Detect which cell encompasses the target text, then output its (X, Y) center coordinate. 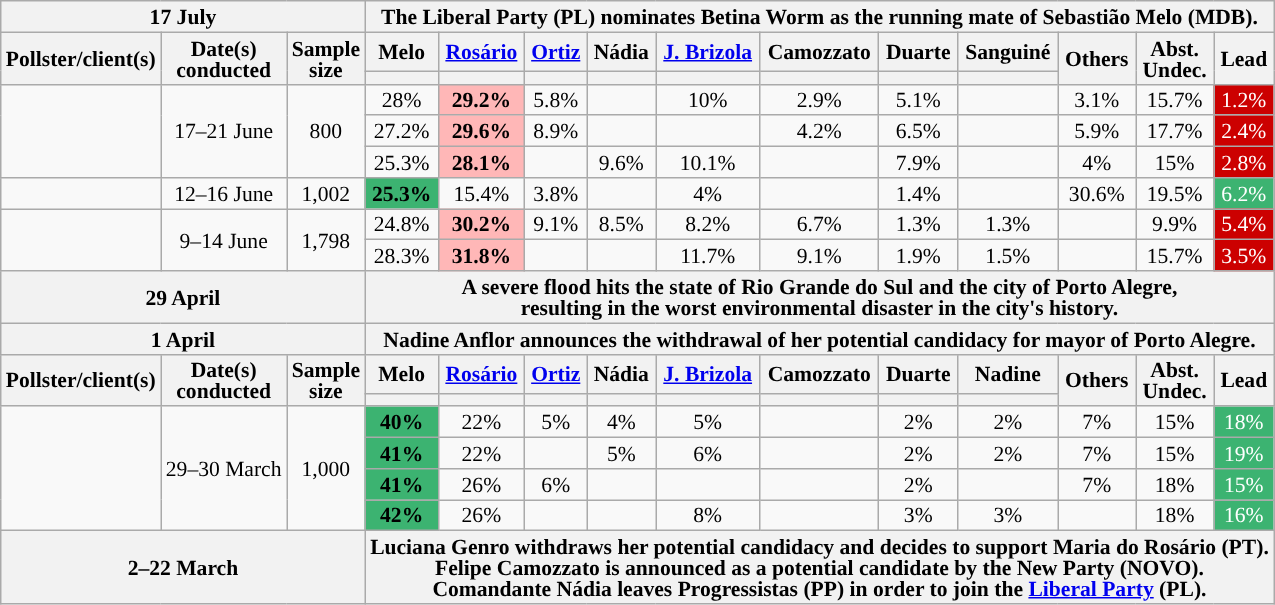
10.1% (708, 162)
30.2% (481, 224)
2.8% (1244, 162)
2.4% (1244, 132)
Nadine (1008, 374)
1,000 (326, 469)
8.2% (708, 224)
17.7% (1175, 132)
6.5% (918, 132)
5.8% (556, 100)
9–14 June (224, 240)
The Liberal Party (PL) nominates Betina Worm as the running mate of Sebastião Melo (MDB). (820, 16)
1,002 (326, 194)
28.1% (481, 162)
7.9% (918, 162)
1,798 (326, 240)
42% (402, 516)
24.8% (402, 224)
27.2% (402, 132)
Nadine Anflor announces the withdrawal of her potential candidacy for mayor of Porto Alegre. (820, 338)
8.9% (556, 132)
28% (402, 100)
4.2% (820, 132)
5.1% (918, 100)
1.9% (918, 256)
6.2% (1244, 194)
29.2% (481, 100)
1.5% (1008, 256)
9.9% (1175, 224)
5.9% (1097, 132)
5.4% (1244, 224)
1.2% (1244, 100)
3.5% (1244, 256)
A severe flood hits the state of Rio Grande do Sul and the city of Porto Alegre,resulting in the worst environmental disaster in the city's history. (820, 297)
40% (402, 422)
30.6% (1097, 194)
17 July (183, 16)
2–22 March (183, 568)
19% (1244, 454)
29–30 March (224, 469)
9.6% (622, 162)
10% (708, 100)
6.7% (820, 224)
19.5% (1175, 194)
16% (1244, 516)
29 April (183, 297)
31.8% (481, 256)
Sanguiné (1008, 52)
11.7% (708, 256)
15.4% (481, 194)
800 (326, 130)
2.9% (820, 100)
1 April (183, 338)
3.1% (1097, 100)
29.6% (481, 132)
3.8% (556, 194)
17–21 June (224, 130)
12–16 June (224, 194)
8.5% (622, 224)
28.3% (402, 256)
1.4% (918, 194)
8% (708, 516)
